Find where the given text appears and provide that cell's center as (x, y) coordinate. 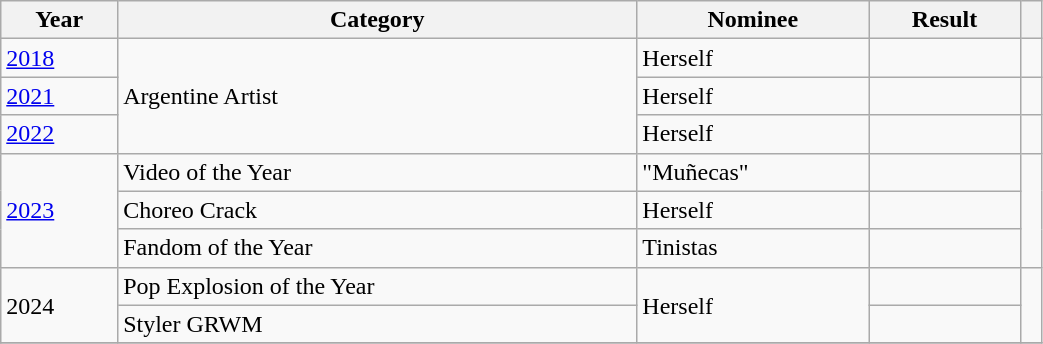
Argentine Artist (378, 96)
Styler GRWM (378, 324)
Choreo Crack (378, 210)
Result (944, 20)
2022 (60, 134)
2024 (60, 305)
2018 (60, 58)
"Muñecas" (753, 172)
Tinistas (753, 248)
Category (378, 20)
Year (60, 20)
Fandom of the Year (378, 248)
2023 (60, 210)
Video of the Year (378, 172)
Pop Explosion of the Year (378, 286)
2021 (60, 96)
Nominee (753, 20)
